Extract the [X, Y] coordinate from the center of the cell holding the provided text.  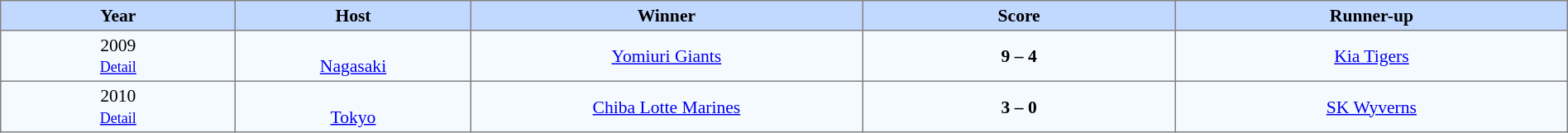
Runner-up [1372, 16]
Chiba Lotte Marines [667, 107]
Host [353, 16]
Nagasaki [353, 56]
2010 Detail [118, 107]
2009 Detail [118, 56]
Tokyo [353, 107]
Kia Tigers [1372, 56]
Year [118, 16]
Score [1019, 16]
SK Wyverns [1372, 107]
9 – 4 [1019, 56]
Yomiuri Giants [667, 56]
3 – 0 [1019, 107]
Winner [667, 16]
